Identify which cell holds the provided text, then report its (X, Y) central coordinate. 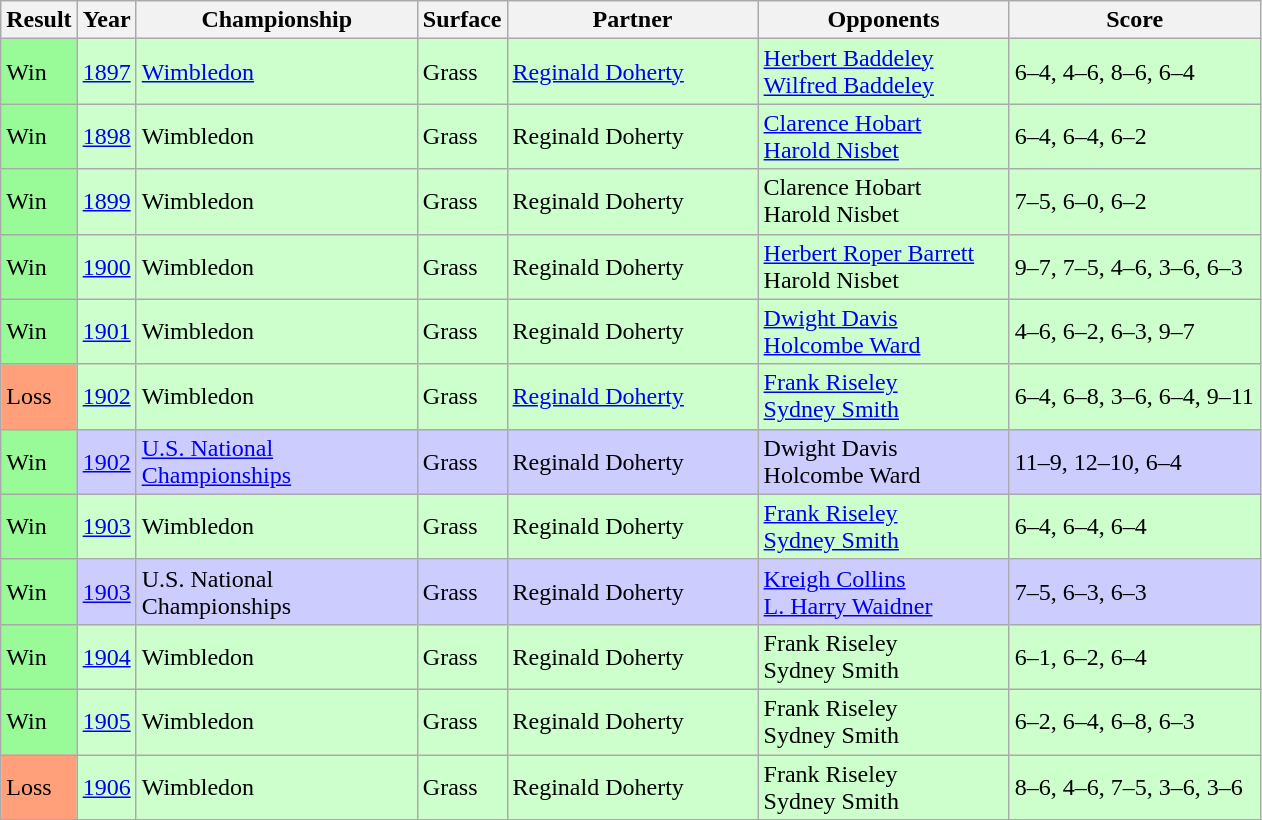
1899 (106, 202)
1898 (106, 136)
1905 (106, 722)
8–6, 4–6, 7–5, 3–6, 3–6 (1134, 786)
11–9, 12–10, 6–4 (1134, 462)
Championship (276, 20)
1897 (106, 72)
Opponents (884, 20)
Herbert Roper Barrett Harold Nisbet (884, 266)
7–5, 6–3, 6–3 (1134, 592)
6–4, 4–6, 8–6, 6–4 (1134, 72)
9–7, 7–5, 4–6, 3–6, 6–3 (1134, 266)
Result (39, 20)
6–1, 6–2, 6–4 (1134, 656)
6–4, 6–4, 6–4 (1134, 526)
1900 (106, 266)
Year (106, 20)
6–4, 6–4, 6–2 (1134, 136)
1906 (106, 786)
Surface (462, 20)
7–5, 6–0, 6–2 (1134, 202)
6–4, 6–8, 3–6, 6–4, 9–11 (1134, 396)
4–6, 6–2, 6–3, 9–7 (1134, 332)
1904 (106, 656)
1901 (106, 332)
6–2, 6–4, 6–8, 6–3 (1134, 722)
Kreigh Collins L. Harry Waidner (884, 592)
Partner (632, 20)
Herbert Baddeley Wilfred Baddeley (884, 72)
Score (1134, 20)
